Return [X, Y] of the center of cell containing provided text 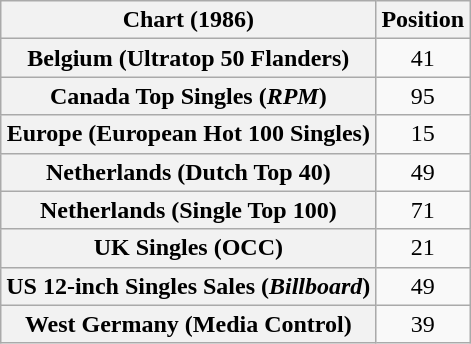
21 [423, 248]
71 [423, 210]
Canada Top Singles (RPM) [188, 96]
95 [423, 96]
Netherlands (Dutch Top 40) [188, 172]
39 [423, 324]
US 12-inch Singles Sales (Billboard) [188, 286]
15 [423, 134]
Europe (European Hot 100 Singles) [188, 134]
Belgium (Ultratop 50 Flanders) [188, 58]
Position [423, 20]
41 [423, 58]
West Germany (Media Control) [188, 324]
UK Singles (OCC) [188, 248]
Netherlands (Single Top 100) [188, 210]
Chart (1986) [188, 20]
